Search for the cell housing the specified text and yield its (x, y) center coordinate. 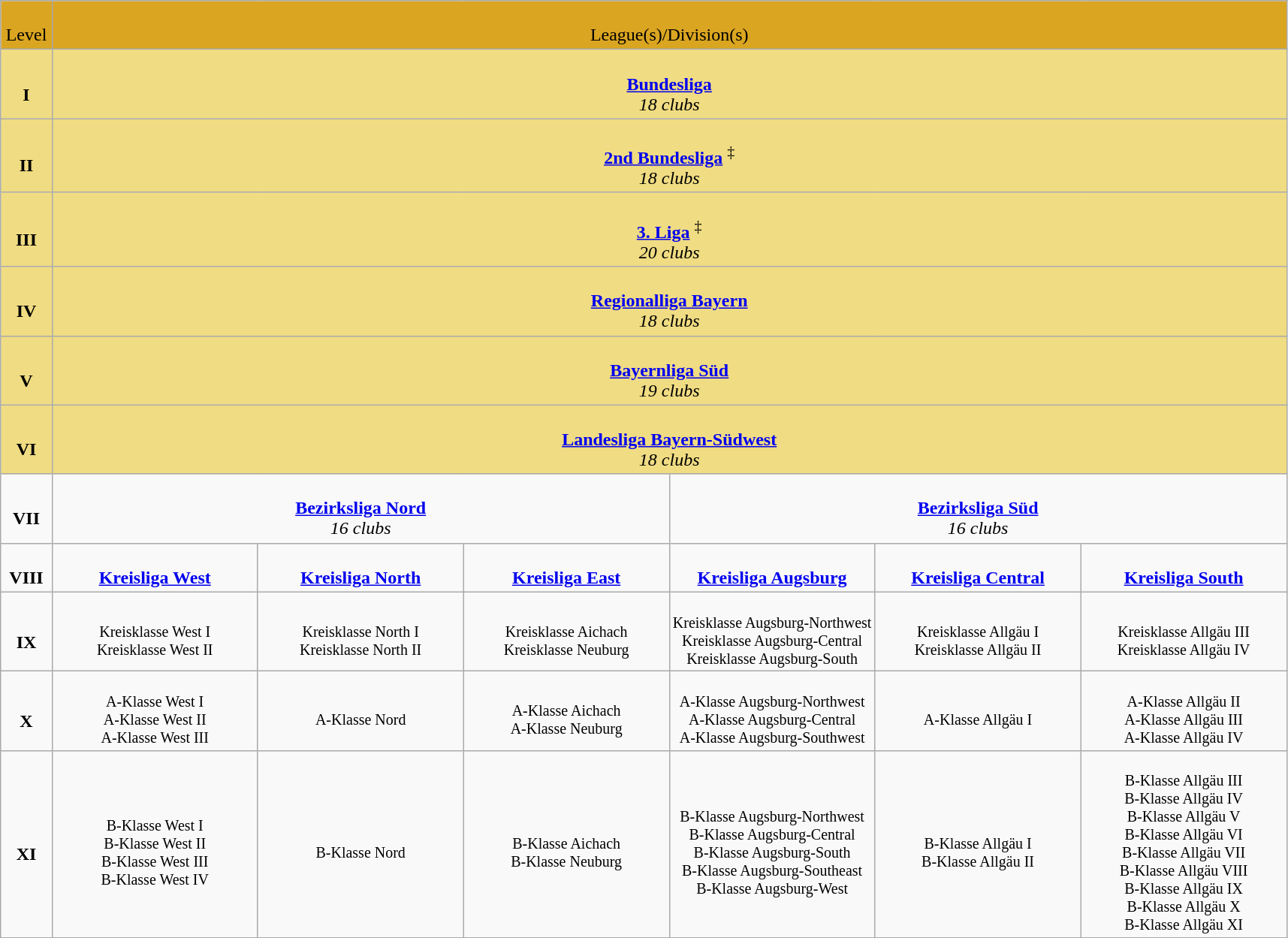
B-Klasse West I B-Klasse West II B-Klasse West III B-Klasse West IV (155, 844)
B-Klasse Allgäu I B-Klasse Allgäu II (978, 844)
Kreisliga East (566, 568)
VII (26, 508)
Kreisliga South (1184, 568)
Kreisliga North (360, 568)
A-Klasse Allgäu I (978, 710)
Kreisklasse Allgäu I Kreisklasse Allgäu II (978, 631)
B-Klasse Aichach B-Klasse Neuburg (566, 844)
IX (26, 631)
Bezirksliga Süd 16 clubs (978, 508)
Kreisliga Central (978, 568)
A-Klasse Allgäu II A-Klasse Allgäu III A-Klasse Allgäu IV (1184, 710)
A-Klasse Aichach A-Klasse Neuburg (566, 710)
Regionalliga Bayern 18 clubs (669, 301)
IV (26, 301)
Kreisklasse Aichach Kreisklasse Neuburg (566, 631)
Kreisliga Augsburg (772, 568)
Kreisklasse West I Kreisklasse West II (155, 631)
Bundesliga 18 clubs (669, 84)
A-Klasse West I A-Klasse West II A-Klasse West III (155, 710)
Level (26, 26)
3. Liga ‡ 20 clubs (669, 230)
II (26, 156)
VI (26, 439)
Bayernliga Süd 19 clubs (669, 370)
Kreisklasse Allgäu III Kreisklasse Allgäu IV (1184, 631)
I (26, 84)
X (26, 710)
V (26, 370)
2nd Bundesliga ‡ 18 clubs (669, 156)
Bezirksliga Nord 16 clubs (360, 508)
VIII (26, 568)
III (26, 230)
B-Klasse Nord (360, 844)
Kreisklasse Augsburg-Northwest Kreisklasse Augsburg-Central Kreisklasse Augsburg-South (772, 631)
Landesliga Bayern-Südwest 18 clubs (669, 439)
Kreisklasse North I Kreisklasse North II (360, 631)
XI (26, 844)
Kreisliga West (155, 568)
B-Klasse Augsburg-Northwest B-Klasse Augsburg-Central B-Klasse Augsburg-South B-Klasse Augsburg-Southeast B-Klasse Augsburg-West (772, 844)
League(s)/Division(s) (669, 26)
A-Klasse Nord (360, 710)
A-Klasse Augsburg-Northwest A-Klasse Augsburg-Central A-Klasse Augsburg-Southwest (772, 710)
